Detect which cell encompasses the target text, then output its (X, Y) center coordinate. 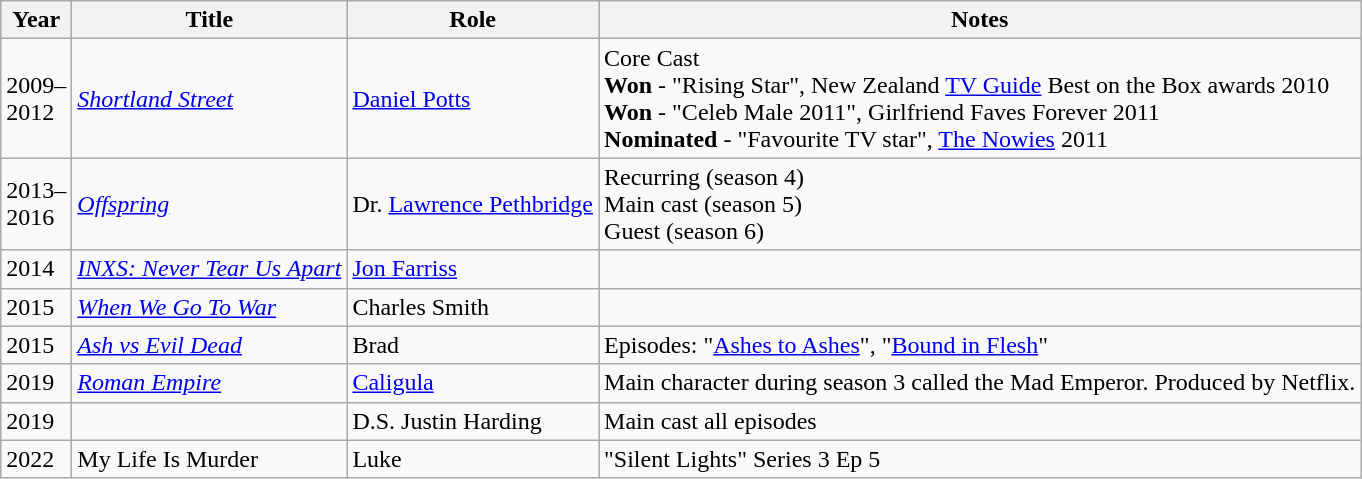
2013–2016 (36, 204)
Jon Farriss (473, 269)
Recurring (season 4)Main cast (season 5)Guest (season 6) (980, 204)
Main character during season 3 called the Mad Emperor. Produced by Netflix. (980, 383)
Caligula (473, 383)
Offspring (210, 204)
Role (473, 20)
Brad (473, 345)
Shortland Street (210, 98)
2014 (36, 269)
Ash vs Evil Dead (210, 345)
"Silent Lights" Series 3 Ep 5 (980, 459)
Notes (980, 20)
Main cast all episodes (980, 421)
INXS: Never Tear Us Apart (210, 269)
Luke (473, 459)
Charles Smith (473, 307)
Title (210, 20)
D.S. Justin Harding (473, 421)
Daniel Potts (473, 98)
2022 (36, 459)
My Life Is Murder (210, 459)
Year (36, 20)
2009–2012 (36, 98)
Episodes: "Ashes to Ashes", "Bound in Flesh" (980, 345)
Dr. Lawrence Pethbridge (473, 204)
Roman Empire (210, 383)
When We Go To War (210, 307)
